Output the (x, y) coordinate of the center of the cell containing the given text.  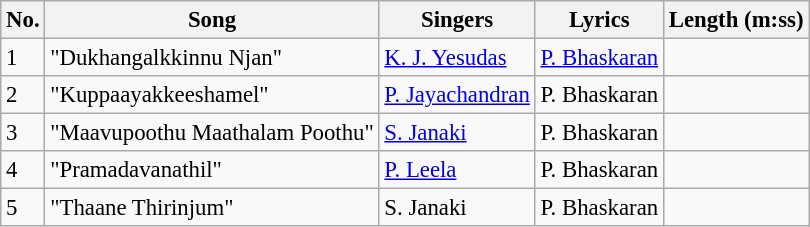
2 (23, 95)
Song (212, 20)
5 (23, 208)
P. Jayachandran (457, 95)
"Kuppaayakkeeshamel" (212, 95)
"Thaane Thirinjum" (212, 208)
Lyrics (599, 20)
Length (m:ss) (736, 20)
"Dukhangalkkinnu Njan" (212, 58)
Singers (457, 20)
1 (23, 58)
No. (23, 20)
K. J. Yesudas (457, 58)
"Maavupoothu Maathalam Poothu" (212, 133)
3 (23, 133)
4 (23, 170)
P. Leela (457, 170)
"Pramadavanathil" (212, 170)
